Extract the (x, y) coordinate from the center of the cell holding the provided text.  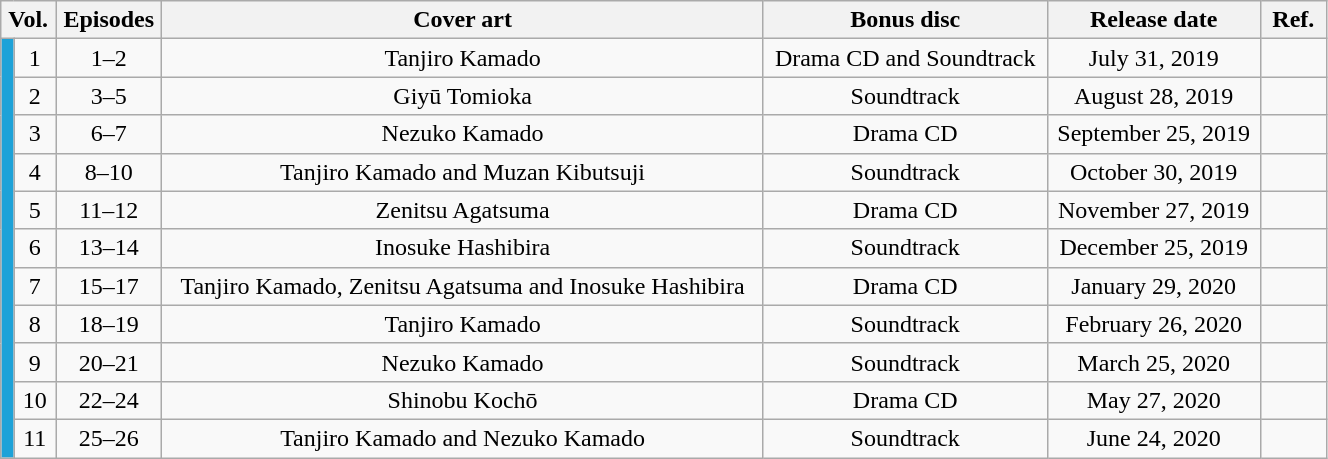
July 31, 2019 (1154, 58)
August 28, 2019 (1154, 96)
Release date (1154, 20)
8–10 (109, 172)
Ref. (1293, 20)
9 (35, 362)
Tanjiro Kamado, Zenitsu Agatsuma and Inosuke Hashibira (462, 286)
11 (35, 438)
15–17 (109, 286)
March 25, 2020 (1154, 362)
13–14 (109, 248)
3 (35, 134)
6–7 (109, 134)
December 25, 2019 (1154, 248)
2 (35, 96)
10 (35, 400)
January 29, 2020 (1154, 286)
November 27, 2019 (1154, 210)
8 (35, 324)
Drama CD and Soundtrack (905, 58)
June 24, 2020 (1154, 438)
Episodes (109, 20)
3–5 (109, 96)
Zenitsu Agatsuma (462, 210)
Cover art (462, 20)
7 (35, 286)
5 (35, 210)
Vol. (28, 20)
Giyū Tomioka (462, 96)
4 (35, 172)
May 27, 2020 (1154, 400)
1–2 (109, 58)
February 26, 2020 (1154, 324)
25–26 (109, 438)
Bonus disc (905, 20)
6 (35, 248)
Inosuke Hashibira (462, 248)
11–12 (109, 210)
Shinobu Kochō (462, 400)
September 25, 2019 (1154, 134)
Tanjiro Kamado and Nezuko Kamado (462, 438)
20–21 (109, 362)
October 30, 2019 (1154, 172)
1 (35, 58)
22–24 (109, 400)
18–19 (109, 324)
Tanjiro Kamado and Muzan Kibutsuji (462, 172)
